Detect which cell encompasses the target text, then output its [X, Y] center coordinate. 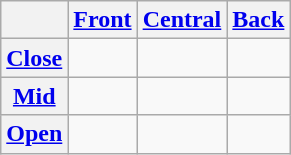
Central [182, 20]
Back [258, 20]
Close [34, 58]
Open [34, 134]
Mid [34, 96]
Front [102, 20]
